Provide the (x, y) coordinate of the cell's center where the given text is located.  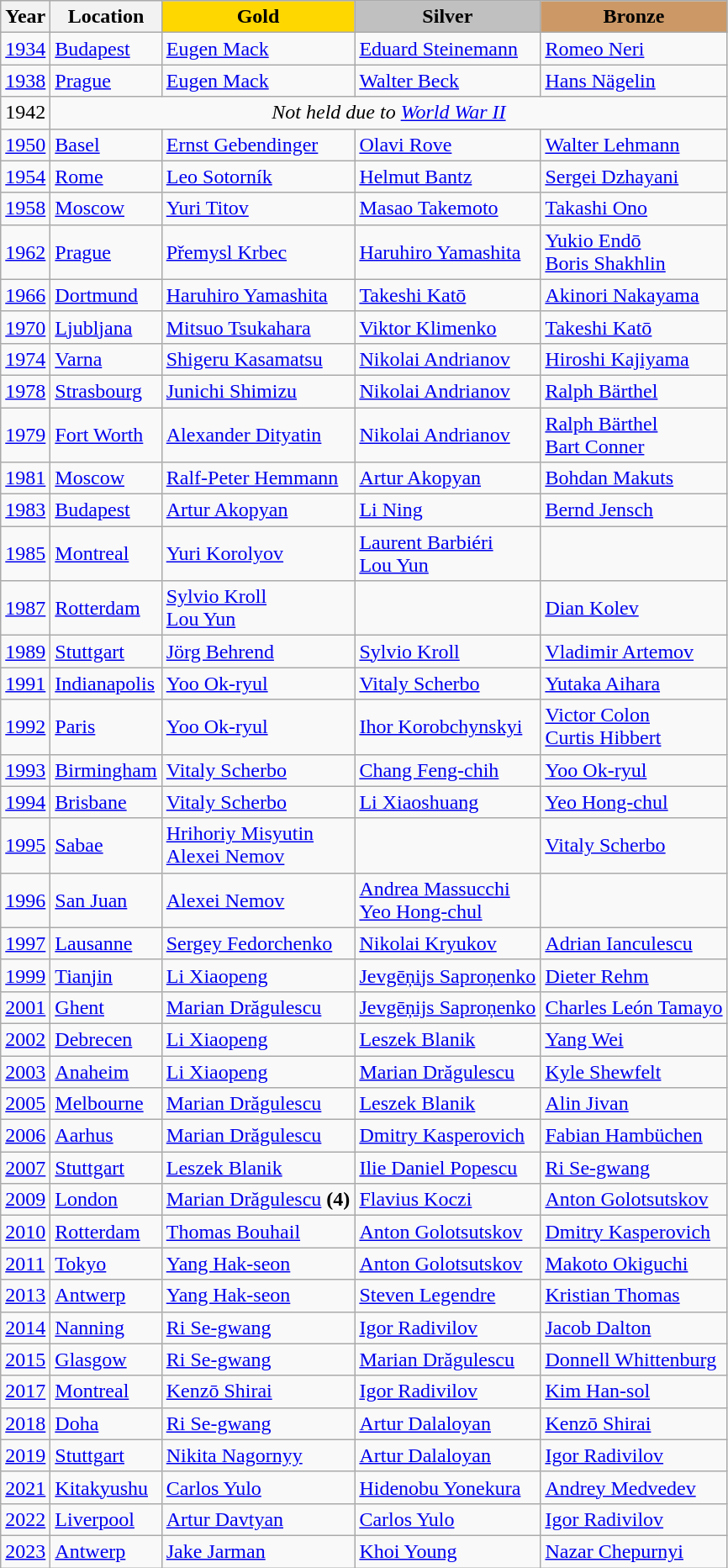
Shigeru Kasamatsu (258, 359)
1997 (25, 943)
Yutaka Aihara (634, 684)
Ernst Gebendinger (258, 145)
Yeo Hong-chul (634, 802)
1942 (25, 113)
Walter Beck (447, 81)
Masao Takemoto (447, 209)
Flavius Koczi (447, 1200)
Li Ning (447, 510)
2003 (25, 1072)
Bronze (634, 17)
Yukio Endō Boris Shakhlin (634, 252)
Alin Jivan (634, 1104)
Helmut Bantz (447, 177)
Dortmund (106, 295)
Takashi Ono (634, 209)
Chang Feng-chih (447, 770)
Akinori Nakayama (634, 295)
1999 (25, 975)
Leo Sotorník (258, 177)
Indianapolis (106, 684)
Alexei Nemov (258, 900)
Mitsuo Tsukahara (258, 327)
Rome (106, 177)
Bernd Jensch (634, 510)
Adrian Ianculescu (634, 943)
Junichi Shimizu (258, 391)
1989 (25, 652)
1992 (25, 726)
Liverpool (106, 1519)
1985 (25, 553)
Glasgow (106, 1359)
Sergei Dzhayani (634, 177)
Vladimir Artemov (634, 652)
Victor Colon Curtis Hibbert (634, 726)
2018 (25, 1423)
1995 (25, 846)
Dieter Rehm (634, 975)
Hiroshi Kajiyama (634, 359)
2014 (25, 1328)
1979 (25, 434)
Artur Davtyan (258, 1519)
Anaheim (106, 1072)
Ihor Korobchynskyi (447, 726)
Ralf-Peter Hemmann (258, 478)
Birmingham (106, 770)
San Juan (106, 900)
Charles León Tamayo (634, 1007)
1987 (25, 609)
Romeo Neri (634, 49)
2022 (25, 1519)
1974 (25, 359)
Andrea Massucchi Yeo Hong-chul (447, 900)
Thomas Bouhail (258, 1232)
Hidenobu Yonekura (447, 1487)
Paris (106, 726)
Silver (447, 17)
Makoto Okiguchi (634, 1264)
Andrey Medvedev (634, 1487)
1996 (25, 900)
Ilie Daniel Popescu (447, 1168)
2019 (25, 1455)
1993 (25, 770)
2001 (25, 1007)
Kristian Thomas (634, 1296)
Viktor Klimenko (447, 327)
Gold (258, 17)
1983 (25, 510)
2006 (25, 1136)
Kyle Shewfelt (634, 1072)
1950 (25, 145)
Tokyo (106, 1264)
1994 (25, 802)
Tianjin (106, 975)
1970 (25, 327)
2023 (25, 1551)
1966 (25, 295)
Walter Lehmann (634, 145)
Dian Kolev (634, 609)
1981 (25, 478)
Brisbane (106, 802)
2007 (25, 1168)
Not held due to World War II (388, 113)
Li Xiaoshuang (447, 802)
2011 (25, 1264)
Alexander Dityatin (258, 434)
1934 (25, 49)
Hrihoriy Misyutin Alexei Nemov (258, 846)
1991 (25, 684)
2005 (25, 1104)
Varna (106, 359)
Nikita Nagornyy (258, 1455)
Debrecen (106, 1039)
Sylvio Kroll Lou Yun (258, 609)
Fabian Hambüchen (634, 1136)
1962 (25, 252)
Olavi Rove (447, 145)
Nanning (106, 1328)
Laurent Barbiéri Lou Yun (447, 553)
2017 (25, 1391)
2015 (25, 1359)
Lausanne (106, 943)
Sergey Fedorchenko (258, 943)
Ralph Bärthel Bart Conner (634, 434)
Jörg Behrend (258, 652)
2013 (25, 1296)
Jacob Dalton (634, 1328)
Sylvio Kroll (447, 652)
Kim Han-sol (634, 1391)
Year (25, 17)
2002 (25, 1039)
Yuri Titov (258, 209)
Jake Jarman (258, 1551)
Donnell Whittenburg (634, 1359)
Yuri Korolyov (258, 553)
2010 (25, 1232)
Melbourne (106, 1104)
Sabae (106, 846)
2009 (25, 1200)
Fort Worth (106, 434)
Ljubljana (106, 327)
Doha (106, 1423)
Kitakyushu (106, 1487)
1938 (25, 81)
Steven Legendre (447, 1296)
Basel (106, 145)
Marian Drăgulescu (4) (258, 1200)
Eduard Steinemann (447, 49)
Yang Wei (634, 1039)
Ghent (106, 1007)
Khoi Young (447, 1551)
1958 (25, 209)
Bohdan Makuts (634, 478)
1978 (25, 391)
Ralph Bärthel (634, 391)
Aarhus (106, 1136)
London (106, 1200)
Nazar Chepurnyi (634, 1551)
Strasbourg (106, 391)
Location (106, 17)
Přemysl Krbec (258, 252)
1954 (25, 177)
Hans Nägelin (634, 81)
Nikolai Kryukov (447, 943)
2021 (25, 1487)
